Search for the cell housing the specified text and yield its [X, Y] center coordinate. 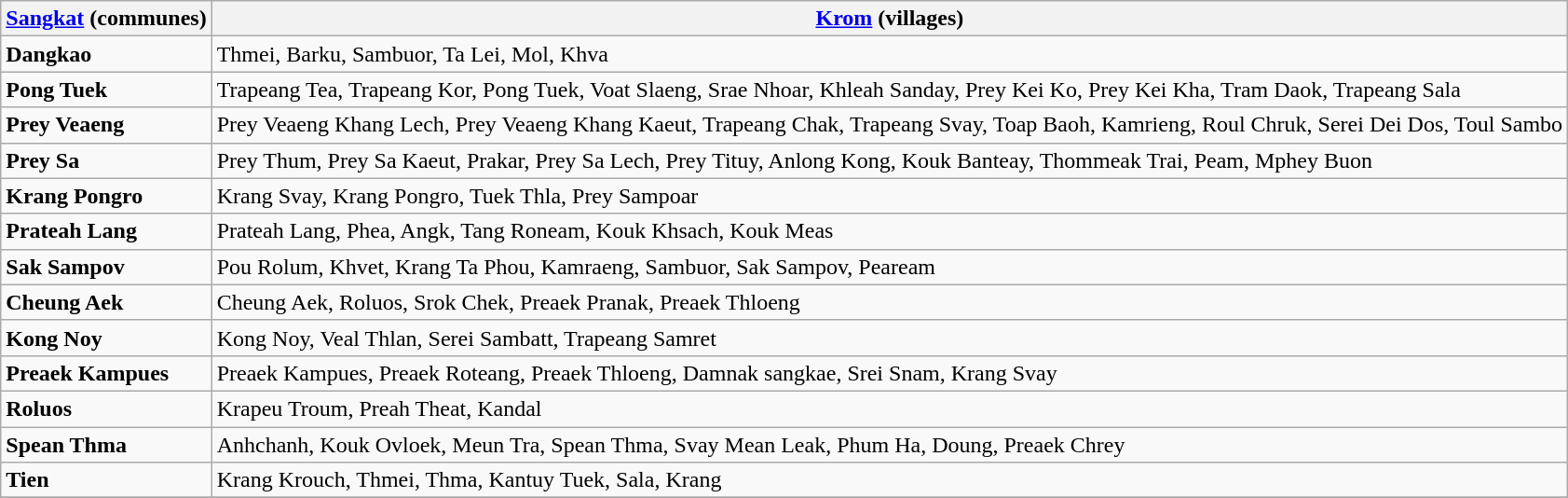
Trapeang Tea, Trapeang Kor, Pong Tuek, Voat Slaeng, Srae Nhoar, Khleah Sanday, Prey Kei Ko, Prey Kei Kha, Tram Daok, Trapeang Sala [889, 90]
Prateah Lang, Phea, Angk, Tang Roneam, Kouk Khsach, Kouk Meas [889, 231]
Krang Svay, Krang Pongro, Tuek Thla, Prey Sampoar [889, 196]
Pou Rolum, Khvet, Krang Ta Phou, Kamraeng, Sambuor, Sak Sampov, Peaream [889, 267]
Krom (villages) [889, 19]
Roluos [106, 408]
Prey Sa [106, 160]
Krapeu Troum, Preah Theat, Kandal [889, 408]
Preaek Kampues, Preaek Roteang, Preaek Thloeng, Damnak sangkae, Srei Snam, Krang Svay [889, 373]
Cheung Aek [106, 302]
Cheung Aek, Roluos, Srok Chek, Preaek Pranak, Preaek Thloeng [889, 302]
Prateah Lang [106, 231]
Prey Thum, Prey Sa Kaeut, Prakar, Prey Sa Lech, Prey Tituy, Anlong Kong, Kouk Banteay, Thommeak Trai, Peam, Mphey Buon [889, 160]
Sangkat (communes) [106, 19]
Pong Tuek [106, 90]
Kong Noy, Veal Thlan, Serei Sambatt, Trapeang Samret [889, 338]
Tien [106, 480]
Preaek Kampues [106, 373]
Prey Veaeng [106, 125]
Krang Krouch, Thmei, Thma, Kantuy Tuek, Sala, Krang [889, 480]
Krang Pongro [106, 196]
Kong Noy [106, 338]
Sak Sampov [106, 267]
Anhchanh, Kouk Ovloek, Meun Tra, Spean Thma, Svay Mean Leak, Phum Ha, Doung, Preaek Chrey [889, 445]
Prey Veaeng Khang Lech, Prey Veaeng Khang Kaeut, Trapeang Chak, Trapeang Svay, Toap Baoh, Kamrieng, Roul Chruk, Serei Dei Dos, Toul Sambo [889, 125]
Spean Thma [106, 445]
Thmei, Barku, Sambuor, Ta Lei, Mol, Khva [889, 54]
Dangkao [106, 54]
